Identify which cell holds the provided text, then report its (x, y) central coordinate. 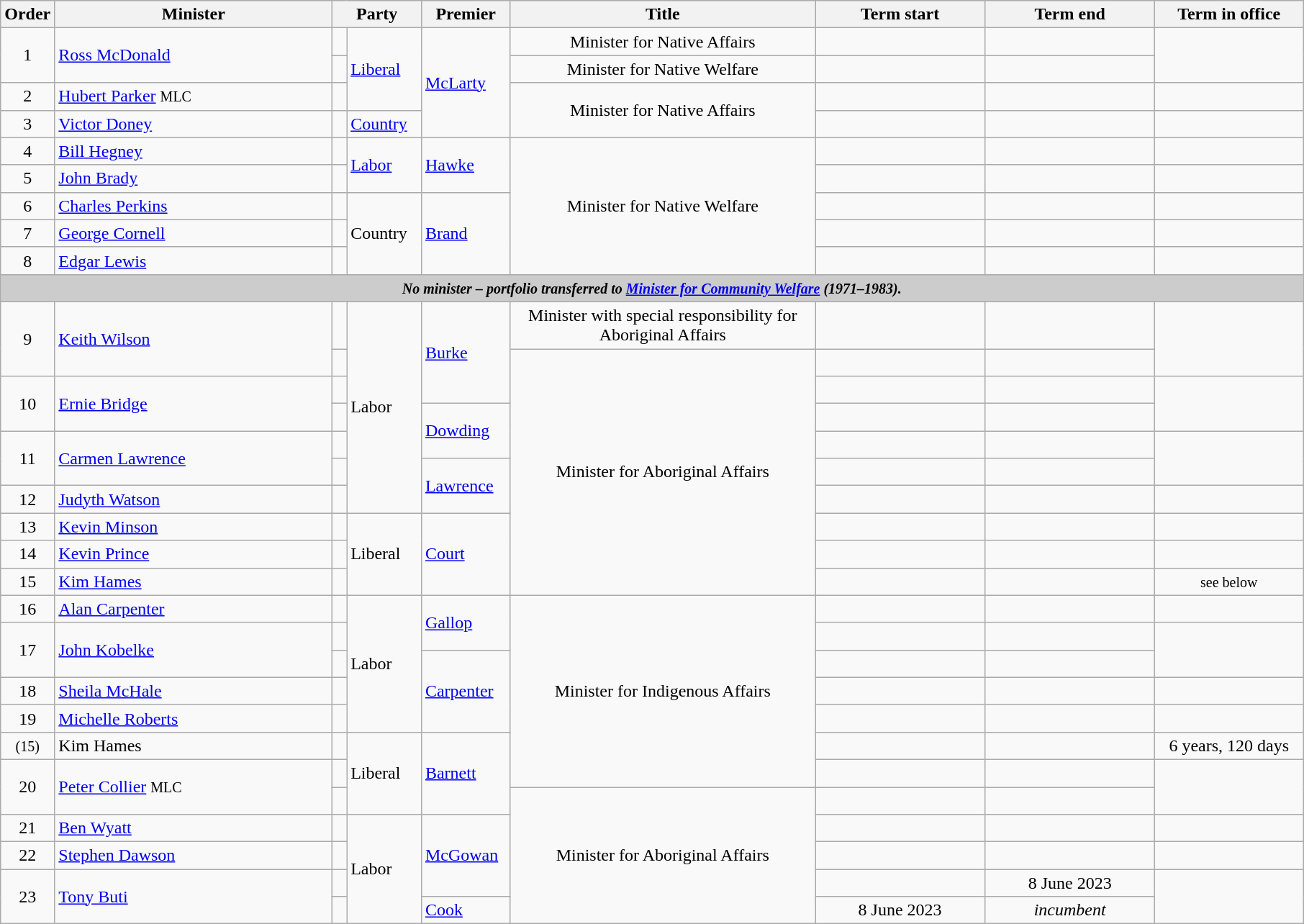
Court (466, 554)
Minister with special responsibility for Aboriginal Affairs (663, 325)
Order (27, 14)
Barnett (466, 773)
8 (27, 261)
incumbent (1070, 910)
(15) (27, 746)
Judyth Watson (194, 499)
Alan Carpenter (194, 609)
Ernie Bridge (194, 404)
15 (27, 581)
20 (27, 787)
Minister for Indigenous Affairs (663, 691)
21 (27, 828)
John Kobelke (194, 650)
Tony Buti (194, 897)
Ross McDonald (194, 55)
6 (27, 206)
6 years, 120 days (1229, 746)
Cook (466, 910)
Edgar Lewis (194, 261)
18 (27, 691)
George Cornell (194, 233)
13 (27, 527)
Dowding (466, 431)
9 (27, 338)
Kevin Prince (194, 554)
Hawke (466, 165)
Charles Perkins (194, 206)
12 (27, 499)
Party (377, 14)
Term start (900, 14)
Gallop (466, 622)
4 (27, 151)
Hubert Parker MLC (194, 96)
Premier (466, 14)
No minister – portfolio transferred to Minister for Community Welfare (1971–1983). (652, 288)
Michelle Roberts (194, 718)
Term end (1070, 14)
McLarty (466, 83)
22 (27, 856)
Title (663, 14)
John Brady (194, 178)
11 (27, 458)
19 (27, 718)
Brand (466, 233)
Keith Wilson (194, 338)
1 (27, 55)
Peter Collier MLC (194, 787)
Carpenter (466, 691)
see below (1229, 581)
Burke (466, 353)
Carmen Lawrence (194, 458)
23 (27, 897)
3 (27, 124)
7 (27, 233)
16 (27, 609)
Term in office (1229, 14)
Bill Hegney (194, 151)
Lawrence (466, 486)
Sheila McHale (194, 691)
2 (27, 96)
Minister (194, 14)
14 (27, 554)
10 (27, 404)
McGowan (466, 856)
Kevin Minson (194, 527)
Victor Doney (194, 124)
17 (27, 650)
Ben Wyatt (194, 828)
5 (27, 178)
Stephen Dawson (194, 856)
